Find where the given text appears and provide that cell's center as (x, y) coordinate. 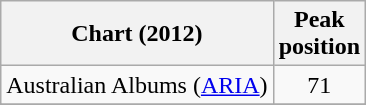
Chart (2012) (137, 34)
Peakposition (319, 34)
Australian Albums (ARIA) (137, 85)
71 (319, 85)
